Capture the cell that displays the provided text and extract its [X, Y] central coordinate. 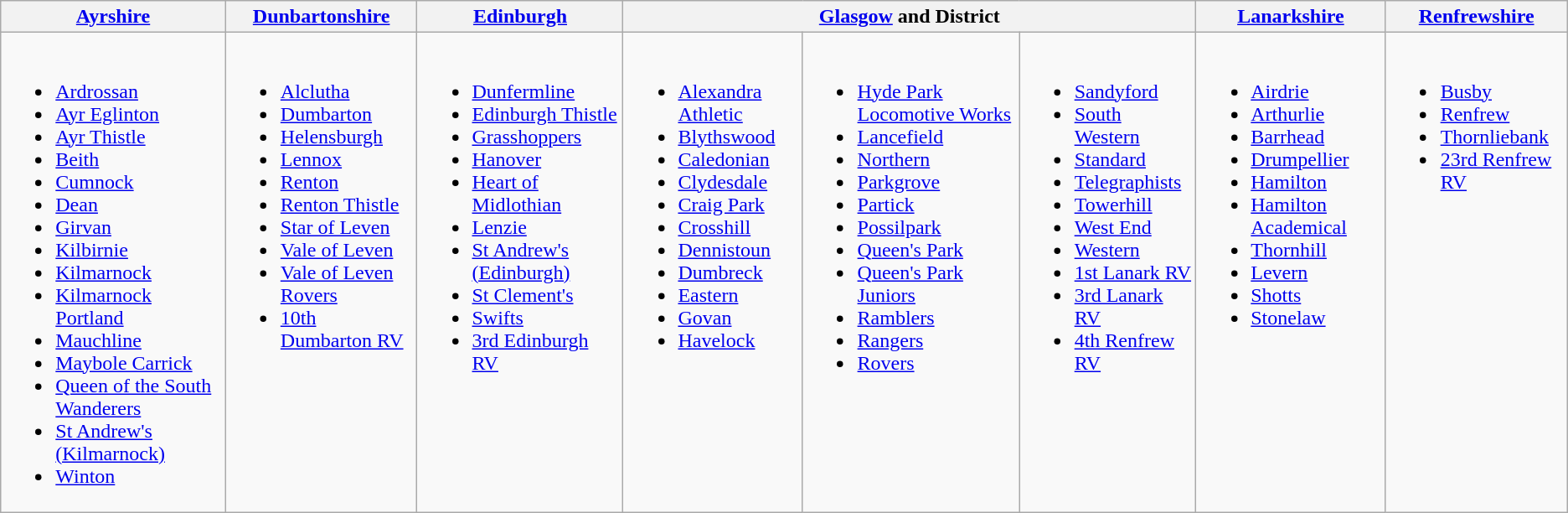
AlcluthaDumbartonHelensburghLennoxRentonRenton ThistleStar of LevenVale of LevenVale of Leven Rovers10th Dumbarton RV [322, 272]
DunfermlineEdinburgh ThistleGrasshoppersHanoverHeart of MidlothianLenzieSt Andrew's (Edinburgh)St Clement'sSwifts3rd Edinburgh RV [520, 272]
Hyde Park Locomotive WorksLancefieldNorthernParkgrovePartickPossilparkQueen's ParkQueen's Park JuniorsRamblersRangersRovers [911, 272]
AirdrieArthurlieBarrheadDrumpellierHamiltonHamilton AcademicalThornhillLevernShottsStonelaw [1291, 272]
Alexandra AthleticBlythswoodCaledonianClydesdaleCraig ParkCrosshillDennistounDumbreckEasternGovanHavelock [713, 272]
Lanarkshire [1291, 17]
SandyfordSouth WesternStandardTelegraphistsTowerhillWest EndWestern1st Lanark RV3rd Lanark RV4th Renfrew RV [1107, 272]
BusbyRenfrewThornliebank23rd Renfrew RV [1476, 272]
Dunbartonshire [322, 17]
Renfrewshire [1476, 17]
Glasgow and District [910, 17]
Edinburgh [520, 17]
Ayrshire [114, 17]
